Search for the cell housing the specified text and yield its (x, y) center coordinate. 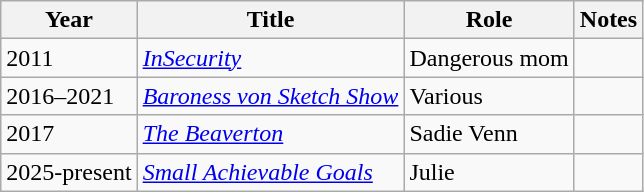
Title (270, 20)
Various (489, 96)
2017 (69, 134)
Notes (608, 20)
Dangerous mom (489, 58)
The Beaverton (270, 134)
Small Achievable Goals (270, 172)
Julie (489, 172)
InSecurity (270, 58)
2016–2021 (69, 96)
Baroness von Sketch Show (270, 96)
Sadie Venn (489, 134)
Year (69, 20)
Role (489, 20)
2011 (69, 58)
2025-present (69, 172)
